Detect which cell encompasses the target text, then output its [X, Y] center coordinate. 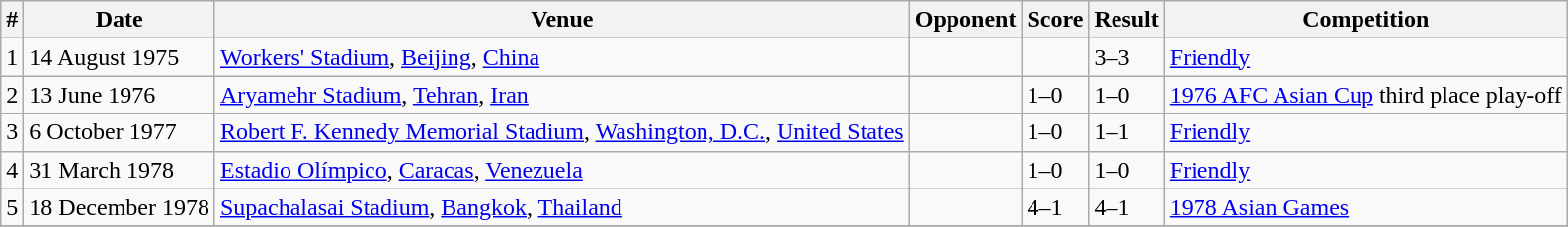
3 [12, 132]
4 [12, 170]
1976 AFC Asian Cup third place play-off [1365, 95]
Aryamehr Stadium, Tehran, Iran [561, 95]
Date [120, 20]
Workers' Stadium, Beijing, China [561, 57]
Estadio Olímpico, Caracas, Venezuela [561, 170]
Robert F. Kennedy Memorial Stadium, Washington, D.C., United States [561, 132]
Supachalasai Stadium, Bangkok, Thailand [561, 207]
5 [12, 207]
Score [1055, 20]
3–3 [1126, 57]
31 March 1978 [120, 170]
14 August 1975 [120, 57]
Result [1126, 20]
Competition [1365, 20]
Opponent [965, 20]
18 December 1978 [120, 207]
6 October 1977 [120, 132]
Venue [561, 20]
# [12, 20]
13 June 1976 [120, 95]
1–1 [1126, 132]
1978 Asian Games [1365, 207]
1 [12, 57]
2 [12, 95]
